Provide the [x, y] coordinate of the cell's center where the given text is located.  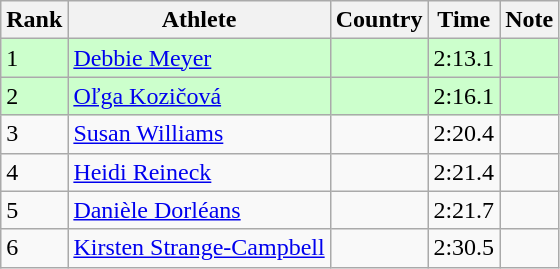
6 [34, 248]
Athlete [199, 20]
Kirsten Strange-Campbell [199, 248]
2:21.4 [464, 172]
3 [34, 134]
Oľga Kozičová [199, 96]
Heidi Reineck [199, 172]
2:30.5 [464, 248]
1 [34, 58]
Rank [34, 20]
4 [34, 172]
2:21.7 [464, 210]
Country [379, 20]
2:20.4 [464, 134]
Susan Williams [199, 134]
2:13.1 [464, 58]
2 [34, 96]
5 [34, 210]
Danièle Dorléans [199, 210]
2:16.1 [464, 96]
Time [464, 20]
Note [530, 20]
Debbie Meyer [199, 58]
